Detect which cell encompasses the target text, then output its (X, Y) center coordinate. 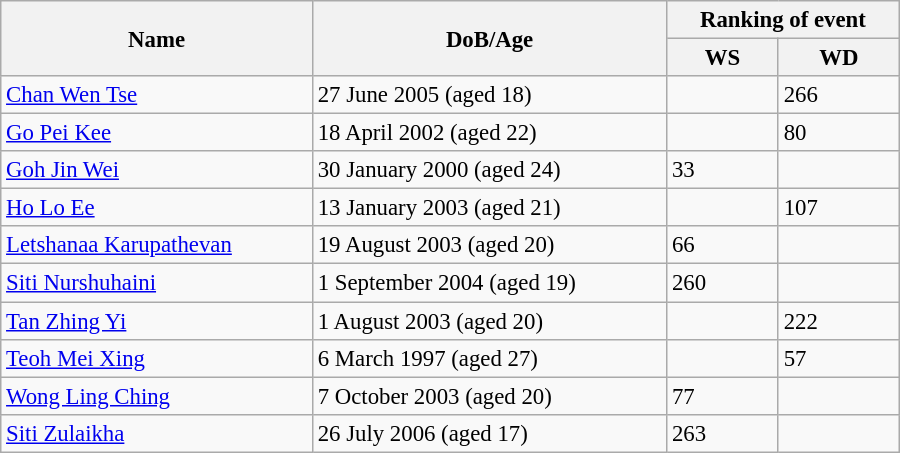
27 June 2005 (aged 18) (489, 95)
1 August 2003 (aged 20) (489, 321)
1 September 2004 (aged 19) (489, 283)
Tan Zhing Yi (157, 321)
66 (723, 245)
77 (723, 396)
266 (838, 95)
107 (838, 208)
19 August 2003 (aged 20) (489, 245)
WD (838, 58)
Ranking of event (784, 20)
30 January 2000 (aged 24) (489, 170)
260 (723, 283)
33 (723, 170)
13 January 2003 (aged 21) (489, 208)
Goh Jin Wei (157, 170)
Letshanaa Karupathevan (157, 245)
Siti Zulaikha (157, 433)
18 April 2002 (aged 22) (489, 133)
WS (723, 58)
80 (838, 133)
Ho Lo Ee (157, 208)
7 October 2003 (aged 20) (489, 396)
26 July 2006 (aged 17) (489, 433)
Name (157, 38)
Chan Wen Tse (157, 95)
Go Pei Kee (157, 133)
Siti Nurshuhaini (157, 283)
6 March 1997 (aged 27) (489, 358)
Wong Ling Ching (157, 396)
263 (723, 433)
57 (838, 358)
DoB/Age (489, 38)
222 (838, 321)
Teoh Mei Xing (157, 358)
